Determine the [x, y] coordinate at the center of the cell enclosing the given text.  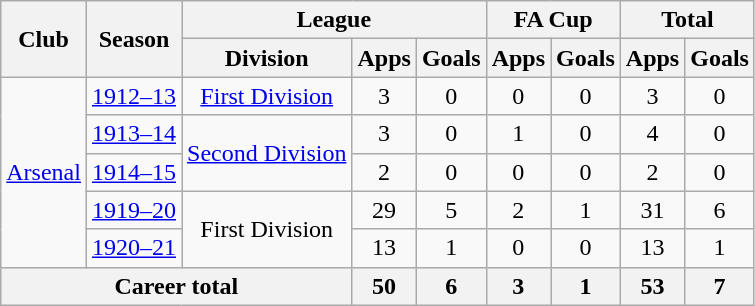
Season [134, 39]
29 [384, 210]
4 [652, 134]
53 [652, 286]
1912–13 [134, 96]
7 [720, 286]
Career total [176, 286]
1913–14 [134, 134]
50 [384, 286]
League [334, 20]
31 [652, 210]
Second Division [267, 153]
Total [687, 20]
1920–21 [134, 248]
Division [267, 58]
1914–15 [134, 172]
FA Cup [553, 20]
5 [451, 210]
Club [44, 39]
Arsenal [44, 172]
1919–20 [134, 210]
